Locate the cell with the specified text and output its [x, y] center coordinate. 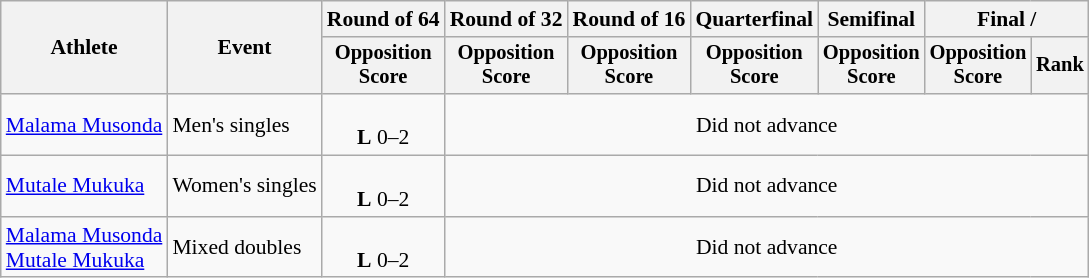
Mixed doubles [244, 248]
Malama Musonda [84, 124]
Quarterfinal [754, 19]
Mutale Mukuka [84, 186]
Rank [1060, 66]
Malama MusondaMutale Mukuka [84, 248]
Women's singles [244, 186]
Men's singles [244, 124]
Round of 64 [384, 19]
Final / [1007, 19]
Semifinal [872, 19]
Event [244, 48]
Round of 32 [506, 19]
Athlete [84, 48]
Round of 16 [628, 19]
